Return (X, Y) of the center of cell containing provided text 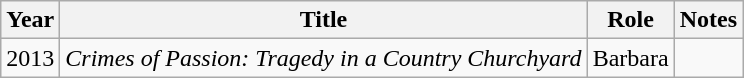
Year (30, 20)
2013 (30, 58)
Notes (708, 20)
Barbara (630, 58)
Crimes of Passion: Tragedy in a Country Churchyard (324, 58)
Title (324, 20)
Role (630, 20)
